Search for the cell housing the specified text and yield its [x, y] center coordinate. 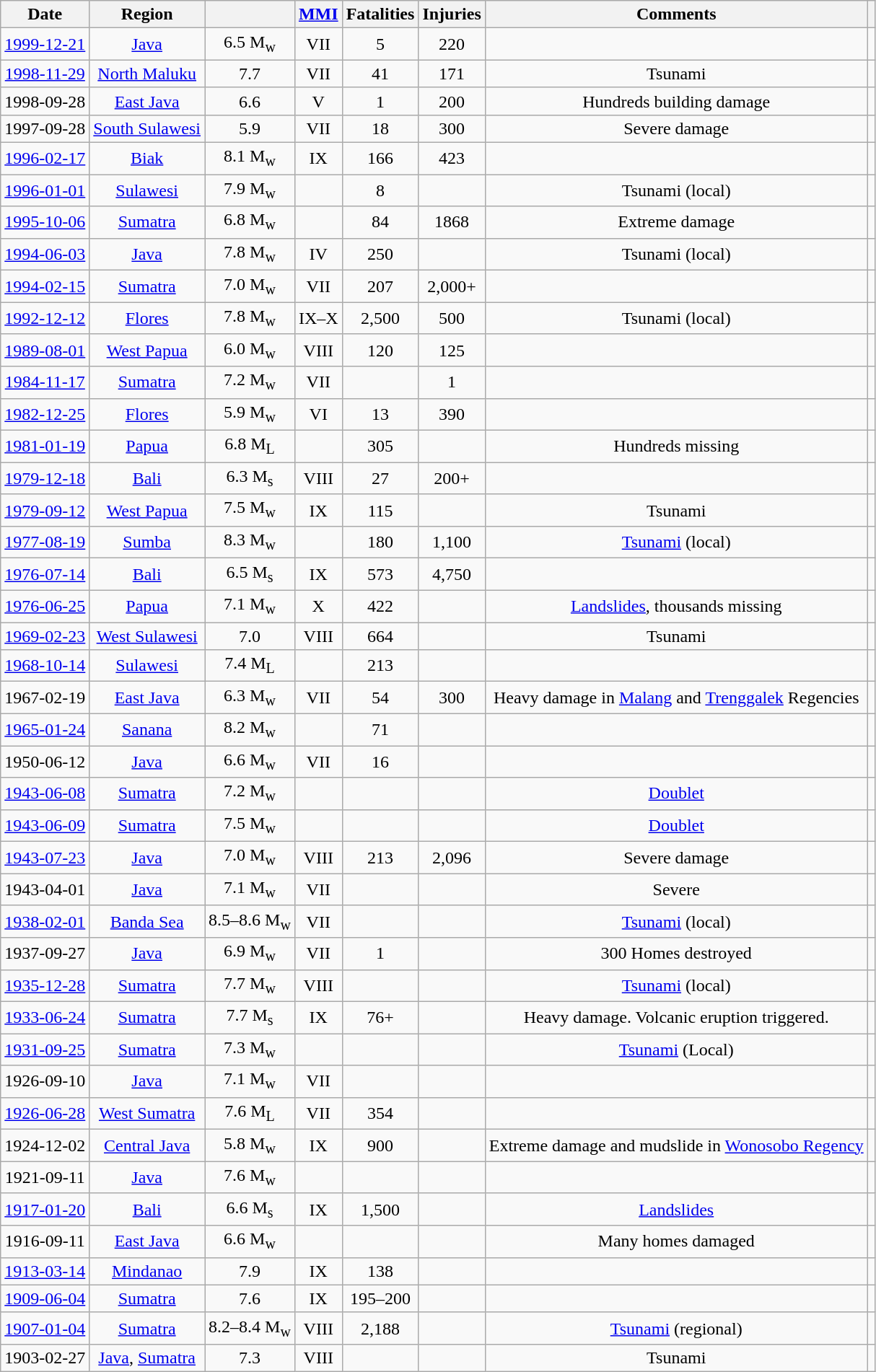
900 [380, 1145]
Mindanao [147, 1271]
Banda Sea [147, 921]
1977-08-19 [45, 542]
Comments [676, 14]
2,000+ [452, 286]
Date [45, 14]
Central Java [147, 1145]
300 Homes destroyed [676, 954]
305 [380, 446]
7.6 Mw [250, 1177]
1997-09-28 [45, 128]
7.7 [250, 74]
390 [452, 414]
Sumba [147, 542]
Sanana [147, 729]
1996-01-01 [45, 190]
250 [380, 254]
VI [318, 414]
1907-01-04 [45, 1328]
1926-06-28 [45, 1113]
8.5–8.6 Mw [250, 921]
1931-09-25 [45, 1050]
166 [380, 158]
13 [380, 414]
1999-12-21 [45, 44]
1984-11-17 [45, 382]
1868 [452, 222]
220 [452, 44]
V [318, 101]
Heavy damage in Malang and Trenggalek Regencies [676, 698]
7.3 Mw [250, 1050]
1992-12-12 [45, 318]
1903-02-27 [45, 1358]
7.3 [250, 1358]
8.3 Mw [250, 542]
1998-11-29 [45, 74]
125 [452, 350]
7.9 [250, 1271]
Fatalities [380, 14]
1965-01-24 [45, 729]
664 [380, 636]
1968-10-14 [45, 666]
North Maluku [147, 74]
Tsunami (regional) [676, 1328]
1969-02-23 [45, 636]
1994-02-15 [45, 286]
7.0 [250, 636]
1994-06-03 [45, 254]
Tsunami (Local) [676, 1050]
8 [380, 190]
1950-06-12 [45, 762]
1989-08-01 [45, 350]
7.6 [250, 1298]
8.2 Mw [250, 729]
4,750 [452, 574]
8.2–8.4 Mw [250, 1328]
Java, Sumatra [147, 1358]
171 [452, 74]
1943-06-08 [45, 793]
573 [380, 574]
5 [380, 44]
1979-12-18 [45, 478]
16 [380, 762]
1917-01-20 [45, 1209]
Many homes damaged [676, 1241]
18 [380, 128]
1996-02-17 [45, 158]
Extreme damage [676, 222]
84 [380, 222]
7.7 Ms [250, 1017]
Region [147, 14]
Landslides, thousands missing [676, 606]
6.0 Mw [250, 350]
Heavy damage. Volcanic eruption triggered. [676, 1017]
IX–X [318, 318]
1943-06-09 [45, 825]
6.5 Ms [250, 574]
8.1 Mw [250, 158]
1995-10-06 [45, 222]
27 [380, 478]
Hundreds building damage [676, 101]
200+ [452, 478]
6.5 Mw [250, 44]
MMI [318, 14]
Extreme damage and mudslide in Wonosobo Regency [676, 1145]
6.3 Mw [250, 698]
6.6 [250, 101]
1967-02-19 [45, 698]
7.4 ML [250, 666]
1976-06-25 [45, 606]
6.8 ML [250, 446]
West Sulawesi [147, 636]
1981-01-19 [45, 446]
2,096 [452, 858]
1979-09-12 [45, 510]
76+ [380, 1017]
5.8 Mw [250, 1145]
5.9 [250, 128]
1937-09-27 [45, 954]
1998-09-28 [45, 101]
7.9 Mw [250, 190]
115 [380, 510]
7.7 Mw [250, 985]
2,500 [380, 318]
Hundreds missing [676, 446]
1943-07-23 [45, 858]
6.9 Mw [250, 954]
1935-12-28 [45, 985]
422 [380, 606]
1913-03-14 [45, 1271]
Injuries [452, 14]
41 [380, 74]
195–200 [380, 1298]
207 [380, 286]
5.9 Mw [250, 414]
1,100 [452, 542]
1,500 [380, 1209]
200 [452, 101]
2,188 [380, 1328]
1909-06-04 [45, 1298]
IV [318, 254]
1982-12-25 [45, 414]
6.3 Ms [250, 478]
1921-09-11 [45, 1177]
6.8 Mw [250, 222]
1924-12-02 [45, 1145]
138 [380, 1271]
1916-09-11 [45, 1241]
6.6 Ms [250, 1209]
54 [380, 698]
180 [380, 542]
X [318, 606]
1938-02-01 [45, 921]
1943-04-01 [45, 889]
Landslides [676, 1209]
1926-09-10 [45, 1081]
Biak [147, 158]
120 [380, 350]
1933-06-24 [45, 1017]
423 [452, 158]
354 [380, 1113]
Severe [676, 889]
500 [452, 318]
7.6 ML [250, 1113]
71 [380, 729]
South Sulawesi [147, 128]
1976-07-14 [45, 574]
West Sumatra [147, 1113]
